Scan for the cell matching the given text and deliver its [x, y] coordinate at center. 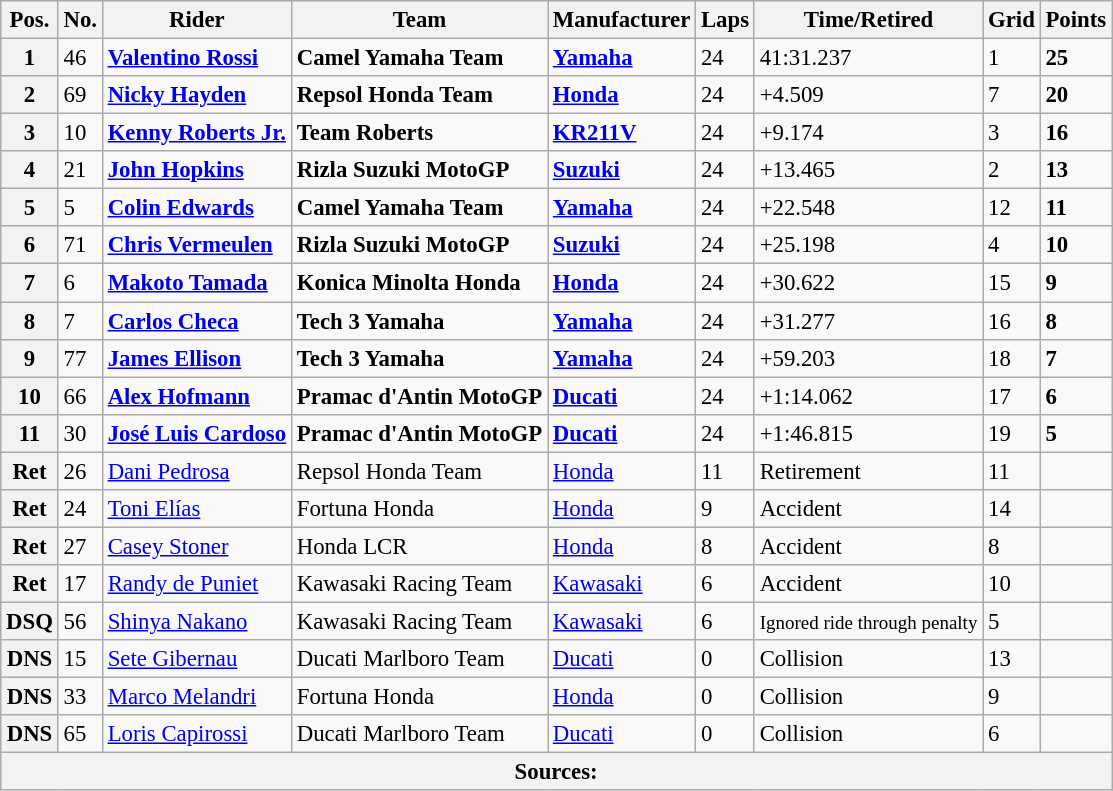
Team Roberts [419, 133]
+31.277 [868, 321]
Casey Stoner [196, 546]
Toni Elías [196, 509]
Team [419, 20]
+9.174 [868, 133]
65 [80, 734]
+1:14.062 [868, 396]
19 [1012, 433]
Marco Melandri [196, 697]
Grid [1012, 20]
Alex Hofmann [196, 396]
18 [1012, 358]
Manufacturer [622, 20]
14 [1012, 509]
No. [80, 20]
Rider [196, 20]
25 [1076, 58]
33 [80, 697]
66 [80, 396]
KR211V [622, 133]
Ignored ride through penalty [868, 621]
José Luis Cardoso [196, 433]
27 [80, 546]
41:31.237 [868, 58]
Sources: [556, 772]
+13.465 [868, 170]
James Ellison [196, 358]
Nicky Hayden [196, 95]
77 [80, 358]
Makoto Tamada [196, 283]
+4.509 [868, 95]
Time/Retired [868, 20]
56 [80, 621]
Dani Pedrosa [196, 471]
Retirement [868, 471]
Colin Edwards [196, 208]
Carlos Checa [196, 321]
Kenny Roberts Jr. [196, 133]
Pos. [30, 20]
20 [1076, 95]
Randy de Puniet [196, 584]
Points [1076, 20]
Konica Minolta Honda [419, 283]
+59.203 [868, 358]
Sete Gibernau [196, 659]
12 [1012, 208]
DSQ [30, 621]
Valentino Rossi [196, 58]
21 [80, 170]
+1:46.815 [868, 433]
+30.622 [868, 283]
Shinya Nakano [196, 621]
Loris Capirossi [196, 734]
46 [80, 58]
+22.548 [868, 208]
Laps [726, 20]
30 [80, 433]
Chris Vermeulen [196, 245]
Honda LCR [419, 546]
+25.198 [868, 245]
John Hopkins [196, 170]
69 [80, 95]
26 [80, 471]
71 [80, 245]
